For the text-containing cell, return its midpoint in [X, Y] coordinate format. 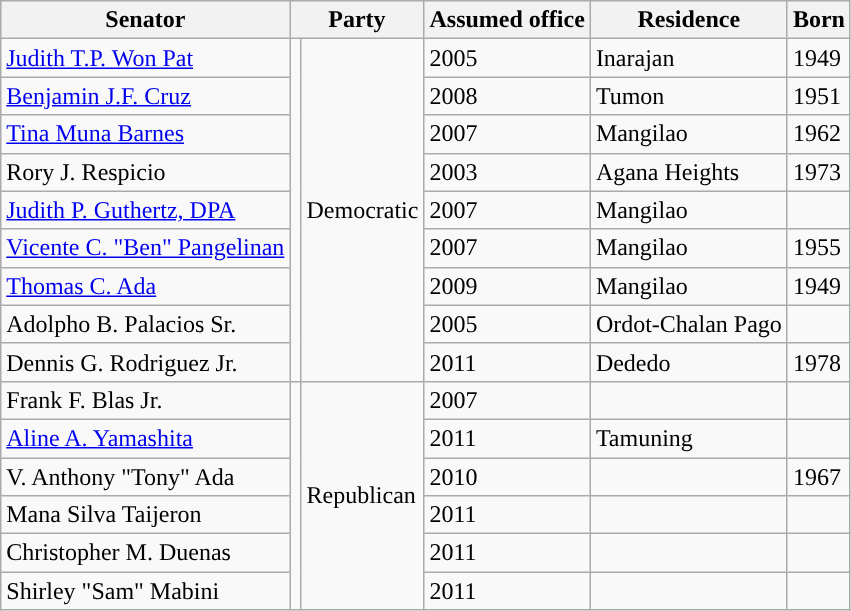
1955 [818, 248]
2008 [507, 96]
1951 [818, 96]
1967 [818, 477]
Frank F. Blas Jr. [146, 400]
1973 [818, 172]
1962 [818, 134]
Adolpho B. Palacios Sr. [146, 324]
Thomas C. Ada [146, 286]
V. Anthony "Tony" Ada [146, 477]
Agana Heights [688, 172]
Senator [146, 20]
Ordot-Chalan Pago [688, 324]
Tamuning [688, 438]
Vicente C. "Ben" Pangelinan [146, 248]
Republican [362, 495]
Shirley "Sam" Mabini [146, 591]
Tumon [688, 96]
2003 [507, 172]
Christopher M. Duenas [146, 553]
Democratic [362, 210]
Rory J. Respicio [146, 172]
Dededo [688, 362]
Judith T.P. Won Pat [146, 58]
Aline A. Yamashita [146, 438]
Born [818, 20]
Residence [688, 20]
2009 [507, 286]
1978 [818, 362]
Dennis G. Rodriguez Jr. [146, 362]
Mana Silva Taijeron [146, 515]
Party [357, 20]
Tina Muna Barnes [146, 134]
Assumed office [507, 20]
Inarajan [688, 58]
Judith P. Guthertz, DPA [146, 210]
Benjamin J.F. Cruz [146, 96]
2010 [507, 477]
